Capture the cell that displays the provided text and extract its (x, y) central coordinate. 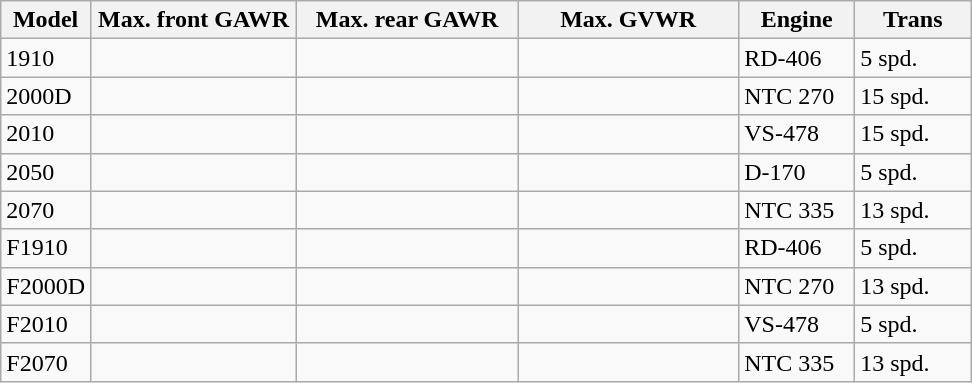
2000D (46, 96)
Max. front GAWR (193, 20)
Trans (913, 20)
F2000D (46, 286)
D-170 (797, 172)
F2010 (46, 324)
2050 (46, 172)
2010 (46, 134)
Max. GVWR (628, 20)
2070 (46, 210)
Engine (797, 20)
F2070 (46, 362)
F1910 (46, 248)
Max. rear GAWR (408, 20)
1910 (46, 58)
Model (46, 20)
